Pinpoint the cell where the given text exists, returning its (x, y) midpoint coordinate. 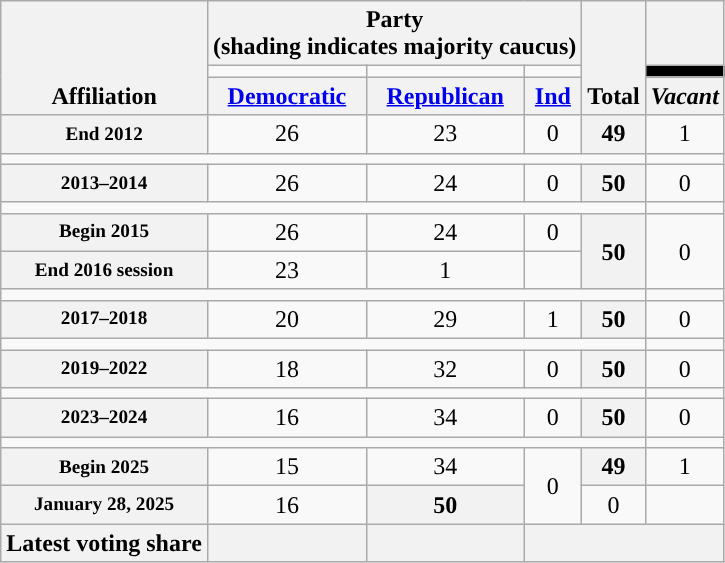
Begin 2025 (104, 467)
Ind (553, 96)
29 (445, 319)
Democratic (286, 96)
15 (286, 467)
2023–2024 (104, 418)
January 28, 2025 (104, 505)
20 (286, 319)
Latest voting share (104, 543)
2013–2014 (104, 183)
Total (614, 58)
Republican (445, 96)
2017–2018 (104, 319)
Party (shading indicates majority caucus) (394, 34)
Vacant (684, 96)
Affiliation (104, 58)
18 (286, 369)
End 2012 (104, 134)
End 2016 session (104, 270)
Begin 2015 (104, 232)
32 (445, 369)
2019–2022 (104, 369)
